From the cell containing the given text, extract its center point as [x, y] coordinate. 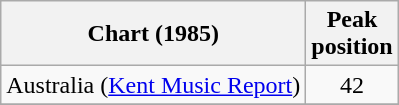
Peakposition [352, 34]
Chart (1985) [154, 34]
42 [352, 85]
Australia (Kent Music Report) [154, 85]
